Scan for the cell matching the given text and deliver its (x, y) coordinate at center. 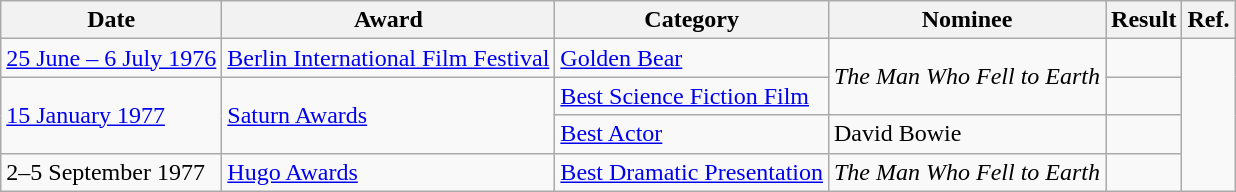
Category (692, 20)
Berlin International Film Festival (388, 58)
Best Science Fiction Film (692, 96)
Best Actor (692, 134)
Hugo Awards (388, 172)
Saturn Awards (388, 115)
Ref. (1208, 20)
2–5 September 1977 (112, 172)
Nominee (966, 20)
25 June – 6 July 1976 (112, 58)
Golden Bear (692, 58)
Result (1144, 20)
15 January 1977 (112, 115)
Best Dramatic Presentation (692, 172)
Award (388, 20)
David Bowie (966, 134)
Date (112, 20)
